Locate the cell with the specified text and output its [x, y] center coordinate. 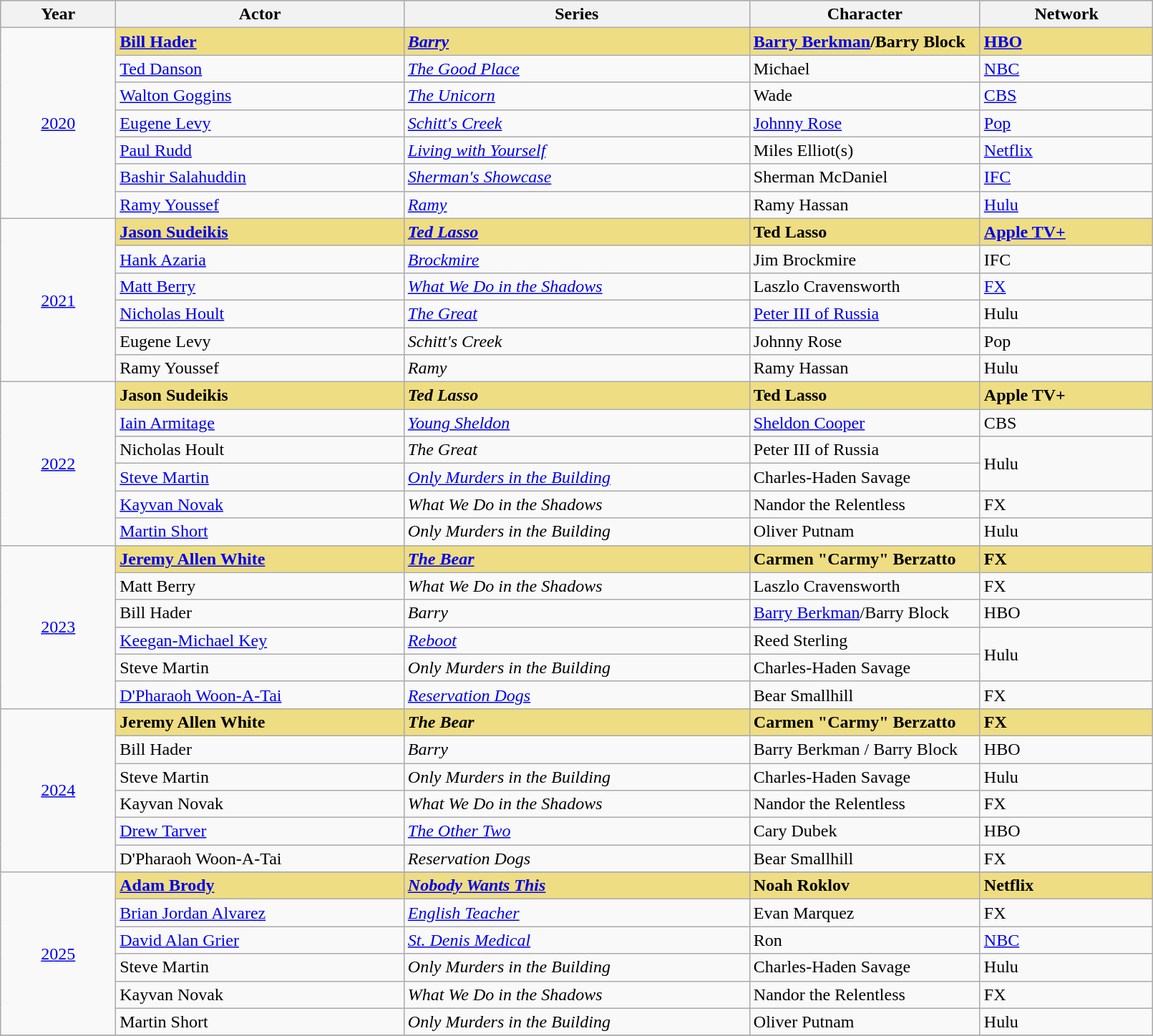
Evan Marquez [865, 913]
Young Sheldon [577, 423]
Sherman McDaniel [865, 177]
Character [865, 14]
Reboot [577, 640]
2025 [59, 954]
2024 [59, 790]
Iain Armitage [261, 423]
Wade [865, 96]
Sherman's Showcase [577, 177]
Ted Danson [261, 69]
David Alan Grier [261, 940]
Walton Goggins [261, 96]
The Good Place [577, 69]
2023 [59, 627]
English Teacher [577, 913]
Reed Sterling [865, 640]
Sheldon Cooper [865, 423]
Paul Rudd [261, 150]
2021 [59, 300]
Cary Dubek [865, 831]
Miles Elliot(s) [865, 150]
Barry Berkman / Barry Block [865, 749]
Noah Roklov [865, 886]
Series [577, 14]
Bashir Salahuddin [261, 177]
Actor [261, 14]
Adam Brody [261, 886]
Brockmire [577, 259]
Nobody Wants This [577, 886]
Brian Jordan Alvarez [261, 913]
2022 [59, 464]
The Unicorn [577, 96]
Living with Yourself [577, 150]
The Other Two [577, 831]
St. Denis Medical [577, 940]
Keegan-Michael Key [261, 640]
Year [59, 14]
Jim Brockmire [865, 259]
2020 [59, 123]
Michael [865, 69]
Network [1066, 14]
Ron [865, 940]
Drew Tarver [261, 831]
Hank Azaria [261, 259]
